Find where the given text appears and provide that cell's center as [x, y] coordinate. 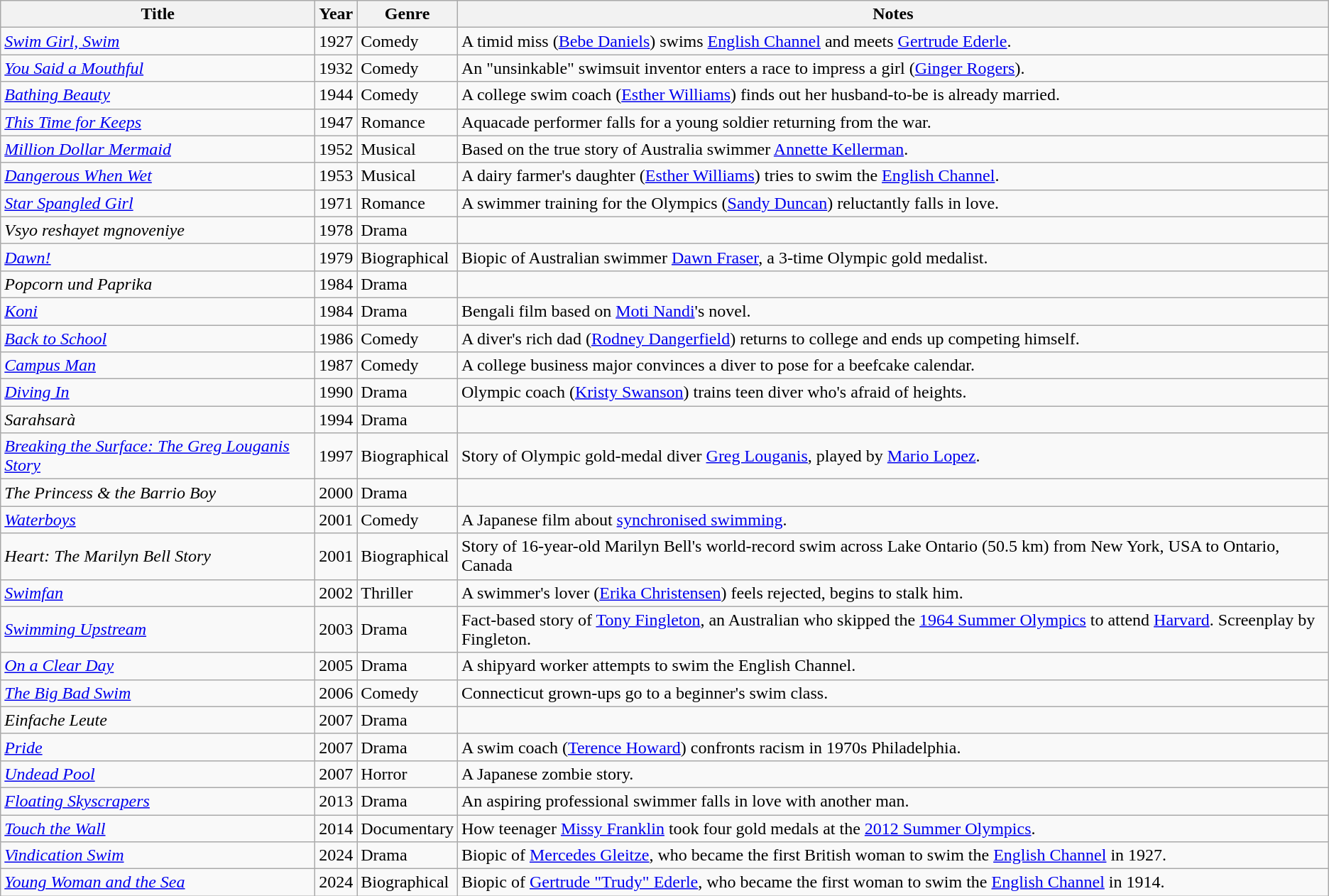
Touch the Wall [158, 829]
Heart: The Marilyn Bell Story [158, 557]
Pride [158, 747]
Title [158, 14]
An "unsinkable" swimsuit inventor enters a race to impress a girl (Ginger Rogers). [893, 68]
Bengali film based on Moti Nandi's novel. [893, 311]
A swimmer's lover (Erika Christensen) feels rejected, begins to stalk him. [893, 593]
A diver's rich dad (Rodney Dangerfield) returns to college and ends up competing himself. [893, 339]
Swim Girl, Swim [158, 41]
Biopic of Mercedes Gleitze, who became the first British woman to swim the English Channel in 1927. [893, 856]
An aspiring professional swimmer falls in love with another man. [893, 801]
Fact-based story of Tony Fingleton, an Australian who skipped the 1964 Summer Olympics to attend Harvard. Screenplay by Fingleton. [893, 629]
A dairy farmer's daughter (Esther Williams) tries to swim the English Channel. [893, 176]
1927 [337, 41]
Star Spangled Girl [158, 203]
1947 [337, 122]
The Princess & the Barrio Boy [158, 493]
1994 [337, 420]
Breaking the Surface: The Greg Louganis Story [158, 456]
2003 [337, 629]
Vsyo reshayet mgnoveniye [158, 230]
Horror [408, 774]
Floating Skyscrapers [158, 801]
A timid miss (Bebe Daniels) swims English Channel and meets Gertrude Ederle. [893, 41]
2005 [337, 666]
Sarahsarà [158, 420]
Popcorn und Paprika [158, 284]
Documentary [408, 829]
2014 [337, 829]
A swimmer training for the Olympics (Sandy Duncan) reluctantly falls in love. [893, 203]
2013 [337, 801]
A swim coach (Terence Howard) confronts racism in 1970s Philadelphia. [893, 747]
A shipyard worker attempts to swim the English Channel. [893, 666]
Campus Man [158, 366]
Bathing Beauty [158, 95]
1978 [337, 230]
2002 [337, 593]
1932 [337, 68]
A college business major convinces a diver to pose for a beefcake calendar. [893, 366]
This Time for Keeps [158, 122]
Biopic of Australian swimmer Dawn Fraser, a 3-time Olympic gold medalist. [893, 257]
You Said a Mouthful [158, 68]
Connecticut grown-ups go to a beginner's swim class. [893, 693]
Young Woman and the Sea [158, 883]
Story of Olympic gold-medal diver Greg Louganis, played by Mario Lopez. [893, 456]
Diving In [158, 393]
Swimming Upstream [158, 629]
Story of 16-year-old Marilyn Bell's world-record swim across Lake Ontario (50.5 km) from New York, USA to Ontario, Canada [893, 557]
1987 [337, 366]
Notes [893, 14]
Vindication Swim [158, 856]
Einfache Leute [158, 720]
Year [337, 14]
A college swim coach (Esther Williams) finds out her husband-to-be is already married. [893, 95]
Undead Pool [158, 774]
1990 [337, 393]
Aquacade performer falls for a young soldier returning from the war. [893, 122]
Based on the true story of Australia swimmer Annette Kellerman. [893, 149]
Koni [158, 311]
1971 [337, 203]
Dangerous When Wet [158, 176]
1953 [337, 176]
2006 [337, 693]
Waterboys [158, 520]
1944 [337, 95]
1952 [337, 149]
Olympic coach (Kristy Swanson) trains teen diver who's afraid of heights. [893, 393]
On a Clear Day [158, 666]
A Japanese film about synchronised swimming. [893, 520]
Back to School [158, 339]
The Big Bad Swim [158, 693]
1986 [337, 339]
1997 [337, 456]
How teenager Missy Franklin took four gold medals at the 2012 Summer Olympics. [893, 829]
Genre [408, 14]
1979 [337, 257]
Thriller [408, 593]
A Japanese zombie story. [893, 774]
Million Dollar Mermaid [158, 149]
Swimfan [158, 593]
2000 [337, 493]
Dawn! [158, 257]
Biopic of Gertrude "Trudy" Ederle, who became the first woman to swim the English Channel in 1914. [893, 883]
